Provide the [X, Y] coordinate of the cell's center where the given text is located.  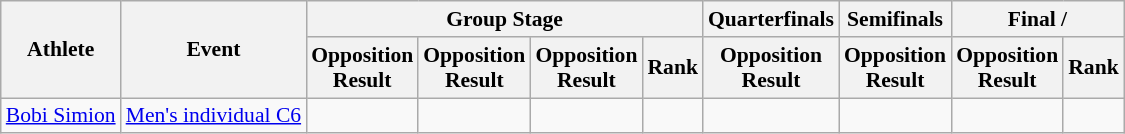
Men's individual C6 [214, 116]
Athlete [61, 50]
Final / [1038, 19]
Semifinals [895, 19]
Quarterfinals [771, 19]
Group Stage [504, 19]
Bobi Simion [61, 116]
Event [214, 50]
